Provide the [X, Y] coordinate of the cell's center where the given text is located.  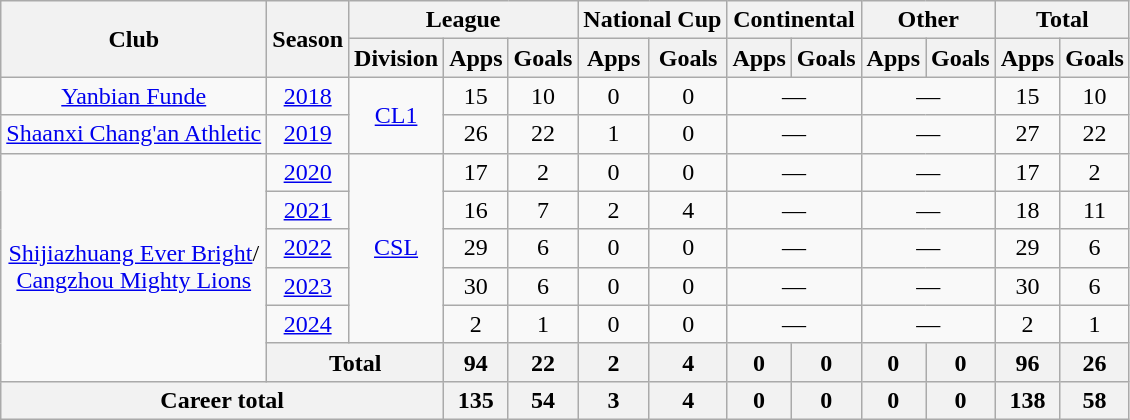
National Cup [652, 20]
CSL [396, 248]
7 [543, 210]
3 [614, 400]
2023 [308, 286]
Division [396, 58]
2021 [308, 210]
Career total [222, 400]
Shijiazhuang Ever Bright/Cangzhou Mighty Lions [134, 267]
54 [543, 400]
2020 [308, 172]
27 [1027, 134]
2019 [308, 134]
96 [1027, 362]
Shaanxi Chang'an Athletic [134, 134]
League [464, 20]
138 [1027, 400]
Continental [794, 20]
11 [1095, 210]
Other [928, 20]
2024 [308, 324]
135 [476, 400]
58 [1095, 400]
2022 [308, 248]
94 [476, 362]
CL1 [396, 115]
2018 [308, 96]
Season [308, 39]
18 [1027, 210]
16 [476, 210]
Club [134, 39]
Yanbian Funde [134, 96]
